Locate the cell with the specified text and output its [X, Y] center coordinate. 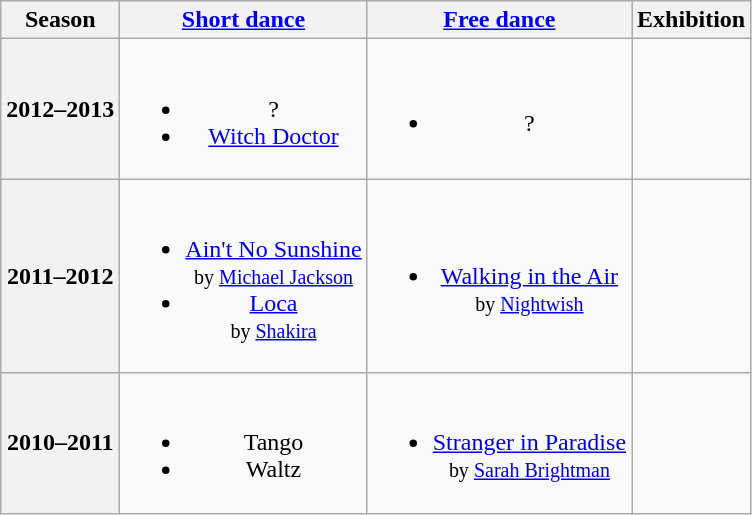
Stranger in Paradise by Sarah Brightman [499, 443]
2011–2012 [60, 276]
Season [60, 20]
Exhibition [692, 20]
Ain't No Sunshine by Michael Jackson Loca by Shakira [244, 276]
TangoWaltz [244, 443]
? [499, 109]
Walking in the Air by Nightwish [499, 276]
?Witch Doctor [244, 109]
Short dance [244, 20]
2012–2013 [60, 109]
Free dance [499, 20]
2010–2011 [60, 443]
